Locate the cell with the specified text and output its (x, y) center coordinate. 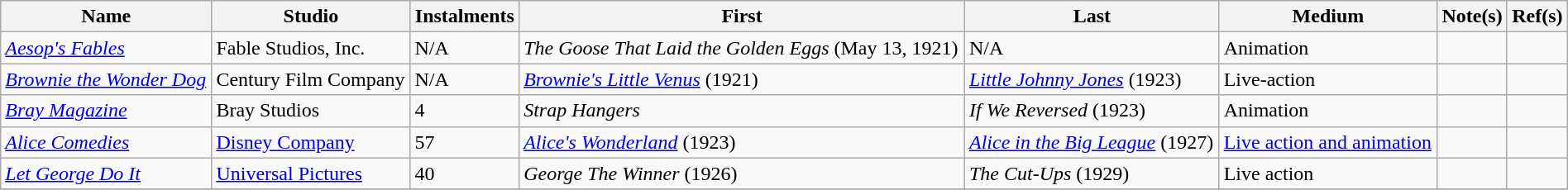
Name (106, 17)
Alice's Wonderland (1923) (743, 142)
Universal Pictures (311, 173)
If We Reversed (1923) (1092, 111)
Bray Studios (311, 111)
Live action and animation (1328, 142)
Century Film Company (311, 79)
Strap Hangers (743, 111)
57 (465, 142)
Last (1092, 17)
The Goose That Laid the Golden Eggs (May 13, 1921) (743, 48)
Little Johnny Jones (1923) (1092, 79)
Live action (1328, 173)
Medium (1328, 17)
Alice in the Big League (1927) (1092, 142)
Brownie the Wonder Dog (106, 79)
Alice Comedies (106, 142)
Note(s) (1472, 17)
Fable Studios, Inc. (311, 48)
Ref(s) (1537, 17)
4 (465, 111)
First (743, 17)
Bray Magazine (106, 111)
George The Winner (1926) (743, 173)
Brownie's Little Venus (1921) (743, 79)
The Cut-Ups (1929) (1092, 173)
Live-action (1328, 79)
Let George Do It (106, 173)
Studio (311, 17)
40 (465, 173)
Aesop's Fables (106, 48)
Disney Company (311, 142)
Instalments (465, 17)
